Output the [x, y] coordinate of the center of the cell containing the given text.  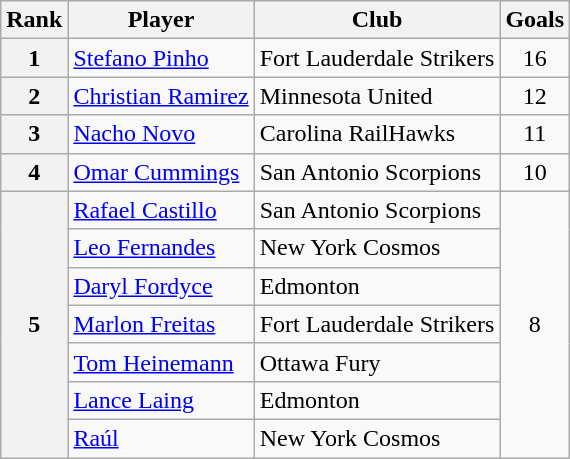
16 [535, 58]
Ottawa Fury [377, 362]
1 [34, 58]
Minnesota United [377, 96]
5 [34, 324]
12 [535, 96]
4 [34, 172]
Leo Fernandes [161, 248]
Nacho Novo [161, 134]
Daryl Fordyce [161, 286]
Lance Laing [161, 400]
Rafael Castillo [161, 210]
Raúl [161, 438]
2 [34, 96]
Tom Heinemann [161, 362]
10 [535, 172]
Marlon Freitas [161, 324]
Stefano Pinho [161, 58]
Omar Cummings [161, 172]
3 [34, 134]
Goals [535, 20]
Carolina RailHawks [377, 134]
Player [161, 20]
8 [535, 324]
Rank [34, 20]
Club [377, 20]
Christian Ramirez [161, 96]
11 [535, 134]
